Search for the cell housing the specified text and yield its [X, Y] center coordinate. 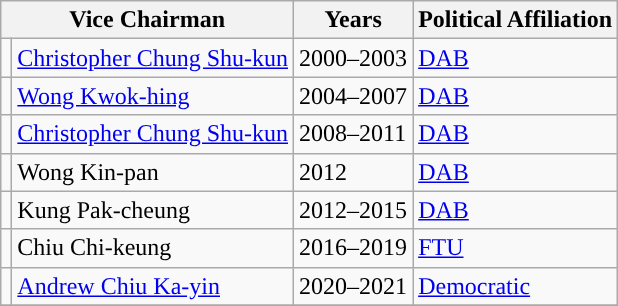
2012–2015 [354, 210]
2000–2003 [354, 58]
FTU [516, 248]
Political Affiliation [516, 20]
Wong Kwok-hing [153, 96]
2020–2021 [354, 286]
2004–2007 [354, 96]
Chiu Chi-keung [153, 248]
Andrew Chiu Ka-yin [153, 286]
Kung Pak-cheung [153, 210]
Years [354, 20]
2016–2019 [354, 248]
Vice Chairman [148, 20]
2012 [354, 172]
2008–2011 [354, 134]
Wong Kin-pan [153, 172]
Democratic [516, 286]
